Extract the (x, y) coordinate from the center of the cell holding the provided text.  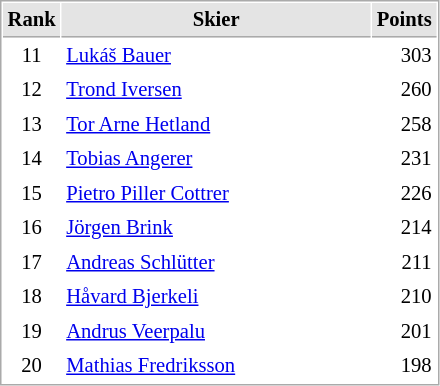
Pietro Piller Cottrer (216, 194)
211 (404, 262)
260 (404, 90)
Rank (32, 20)
12 (32, 90)
198 (404, 366)
18 (32, 296)
214 (404, 228)
Andreas Schlütter (216, 262)
Points (404, 20)
15 (32, 194)
14 (32, 158)
17 (32, 262)
11 (32, 56)
Skier (216, 20)
201 (404, 332)
Lukáš Bauer (216, 56)
Tobias Angerer (216, 158)
Håvard Bjerkeli (216, 296)
210 (404, 296)
303 (404, 56)
Andrus Veerpalu (216, 332)
16 (32, 228)
231 (404, 158)
Trond Iversen (216, 90)
Mathias Fredriksson (216, 366)
258 (404, 124)
19 (32, 332)
13 (32, 124)
Tor Arne Hetland (216, 124)
20 (32, 366)
Jörgen Brink (216, 228)
226 (404, 194)
